Capture the cell that displays the provided text and extract its (x, y) central coordinate. 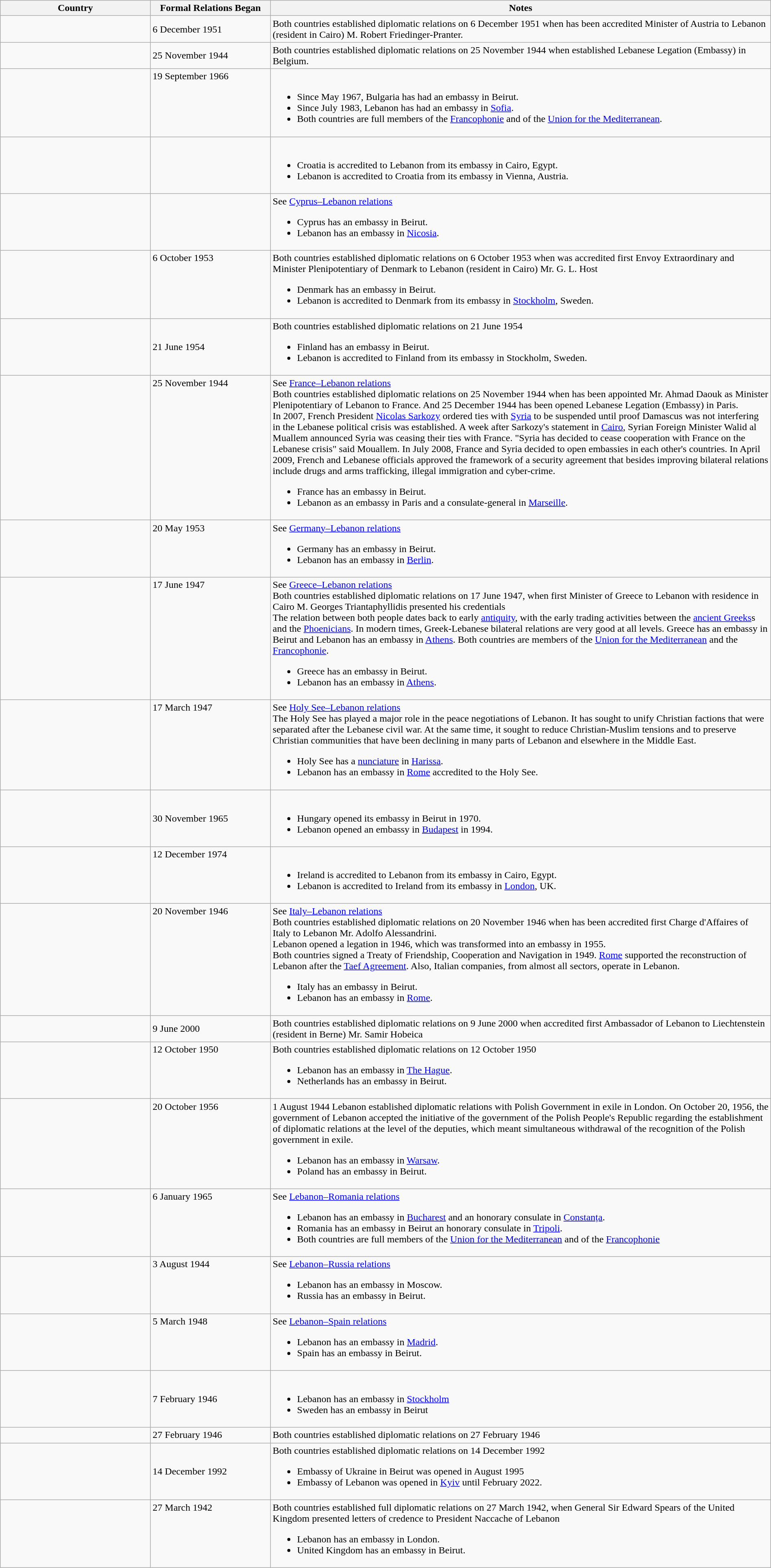
Formal Relations Began (211, 8)
7 February 1946 (211, 1399)
See Lebanon–Russia relationsLebanon has an embassy in Moscow.Russia has an embassy in Beirut. (521, 1285)
20 October 1956 (211, 1144)
20 May 1953 (211, 548)
Both countries established diplomatic relations on 25 November 1944 when established Lebanese Legation (Embassy) in Belgium. (521, 55)
6 January 1965 (211, 1223)
Croatia is accredited to Lebanon from its embassy in Cairo, Egypt.Lebanon is accredited to Croatia from its embassy in Vienna, Austria. (521, 165)
See Lebanon–Spain relationsLebanon has an embassy in Madrid.Spain has an embassy in Beirut. (521, 1342)
5 March 1948 (211, 1342)
27 March 1942 (211, 1533)
17 June 1947 (211, 638)
9 June 2000 (211, 1029)
Hungary opened its embassy in Beirut in 1970.Lebanon opened an embassy in Budapest in 1994. (521, 818)
Country (76, 8)
Both countries established diplomatic relations on 12 October 1950Lebanon has an embassy in The Hague.Netherlands has an embassy in Beirut. (521, 1070)
3 August 1944 (211, 1285)
6 October 1953 (211, 285)
6 December 1951 (211, 29)
20 November 1946 (211, 959)
19 September 1966 (211, 102)
12 December 1974 (211, 875)
21 June 1954 (211, 347)
See Cyprus–Lebanon relationsCyprus has an embassy in Beirut.Lebanon has an embassy in Nicosia. (521, 222)
17 March 1947 (211, 745)
Lebanon has an embassy in StockholmSweden has an embassy in Beirut (521, 1399)
See Germany–Lebanon relationsGermany has an embassy in Beirut.Lebanon has an embassy in Berlin. (521, 548)
Notes (521, 8)
27 February 1946 (211, 1435)
14 December 1992 (211, 1471)
Ireland is accredited to Lebanon from its embassy in Cairo, Egypt.Lebanon is accredited to Ireland from its embassy in London, UK. (521, 875)
Both countries established diplomatic relations on 27 February 1946 (521, 1435)
12 October 1950 (211, 1070)
30 November 1965 (211, 818)
